Output the (X, Y) coordinate of the center of the cell containing the given text.  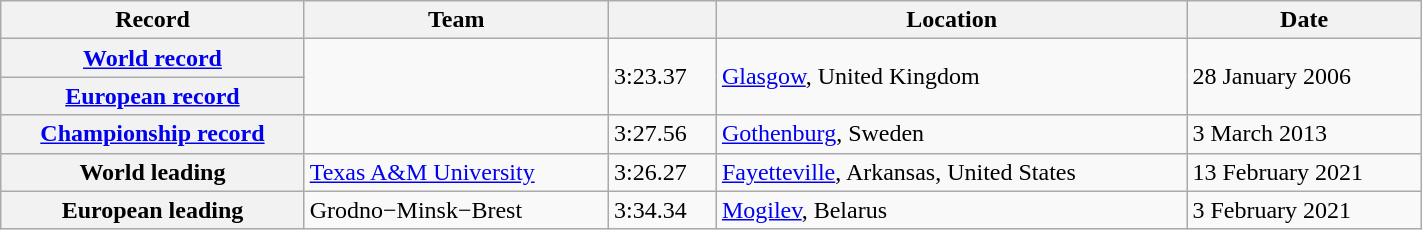
3:27.56 (662, 134)
13 February 2021 (1304, 172)
Team (456, 20)
European record (152, 96)
Gothenburg, Sweden (952, 134)
3 February 2021 (1304, 210)
World leading (152, 172)
Mogilev, Belarus (952, 210)
3:23.37 (662, 77)
Fayetteville, Arkansas, United States (952, 172)
3 March 2013 (1304, 134)
Championship record (152, 134)
World record (152, 58)
28 January 2006 (1304, 77)
3:26.27 (662, 172)
European leading (152, 210)
Glasgow, United Kingdom (952, 77)
Texas A&M University (456, 172)
Record (152, 20)
Date (1304, 20)
3:34.34 (662, 210)
Location (952, 20)
Grodno−Minsk−Brest (456, 210)
